Identify which cell holds the provided text, then report its (X, Y) central coordinate. 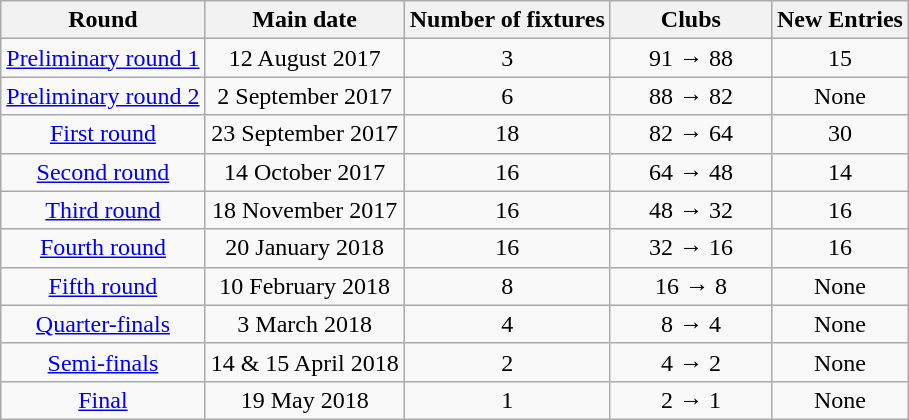
2 → 1 (690, 400)
Second round (103, 172)
8 (507, 286)
Round (103, 20)
Fourth round (103, 248)
6 (507, 96)
4 (507, 324)
14 (840, 172)
Third round (103, 210)
30 (840, 134)
Preliminary round 1 (103, 58)
88 → 82 (690, 96)
3 March 2018 (304, 324)
Semi-finals (103, 362)
12 August 2017 (304, 58)
First round (103, 134)
14 & 15 April 2018 (304, 362)
19 May 2018 (304, 400)
Quarter-finals (103, 324)
23 September 2017 (304, 134)
Clubs (690, 20)
Final (103, 400)
Number of fixtures (507, 20)
16 → 8 (690, 286)
Main date (304, 20)
2 (507, 362)
14 October 2017 (304, 172)
18 November 2017 (304, 210)
Preliminary round 2 (103, 96)
64 → 48 (690, 172)
3 (507, 58)
18 (507, 134)
4 → 2 (690, 362)
91 → 88 (690, 58)
2 September 2017 (304, 96)
82 → 64 (690, 134)
1 (507, 400)
32 → 16 (690, 248)
Fifth round (103, 286)
48 → 32 (690, 210)
15 (840, 58)
20 January 2018 (304, 248)
8 → 4 (690, 324)
New Entries (840, 20)
10 February 2018 (304, 286)
